Capture the cell that displays the provided text and extract its [x, y] central coordinate. 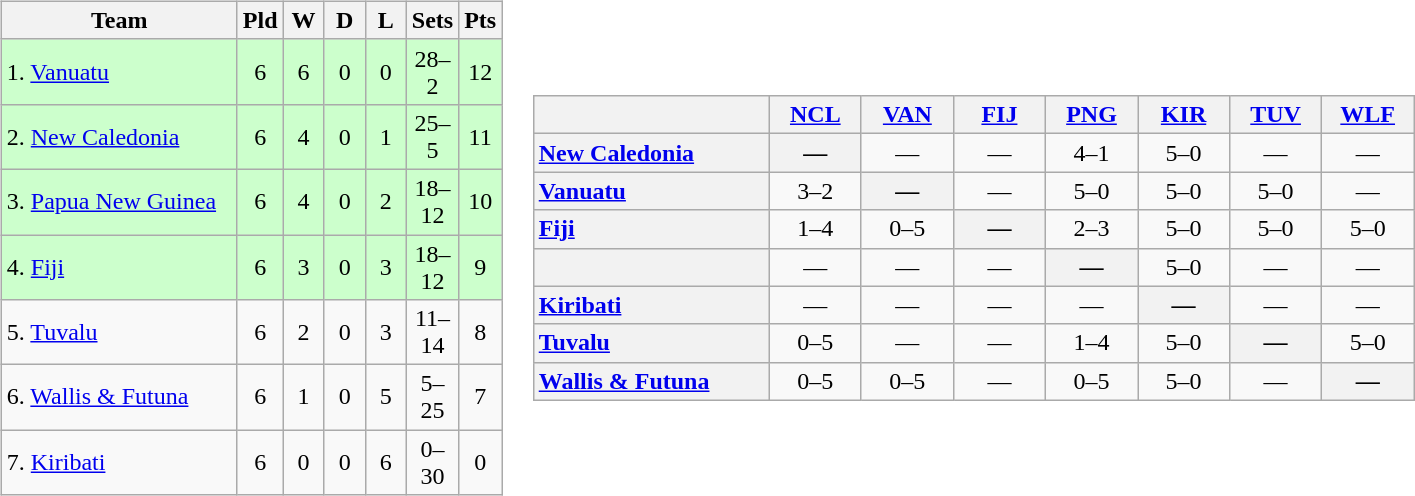
FIJ [999, 115]
Wallis & Futuna [651, 381]
VAN [907, 115]
Pld [260, 20]
D [344, 20]
KIR [1184, 115]
1. Vanuatu [119, 72]
28–2 [432, 72]
Tuvalu [651, 343]
Pts [480, 20]
PNG [1091, 115]
4. Fiji [119, 266]
0–30 [432, 462]
L [386, 20]
7 [480, 398]
W [304, 20]
8 [480, 332]
11 [480, 136]
Sets [432, 20]
7. Kiribati [119, 462]
2–3 [1091, 229]
9 [480, 266]
4–1 [1091, 153]
Kiribati [651, 305]
10 [480, 202]
NCL [815, 115]
Vanuatu [651, 191]
5 [386, 398]
TUV [1276, 115]
5. Tuvalu [119, 332]
3–2 [815, 191]
6. Wallis & Futuna [119, 398]
Fiji [651, 229]
11–14 [432, 332]
2. New Caledonia [119, 136]
5–25 [432, 398]
12 [480, 72]
New Caledonia [651, 153]
WLF [1368, 115]
3. Papua New Guinea [119, 202]
Team [119, 20]
25–5 [432, 136]
